Locate the cell with the specified text and output its [x, y] center coordinate. 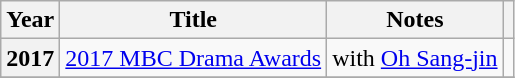
Title [194, 20]
Year [30, 20]
2017 [30, 58]
with Oh Sang-jin [415, 58]
Notes [415, 20]
2017 MBC Drama Awards [194, 58]
